Output the (X, Y) coordinate of the center of the cell containing the given text.  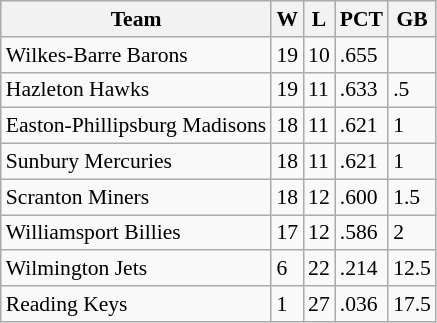
GB (412, 19)
2 (412, 233)
.214 (362, 269)
Team (136, 19)
L (319, 19)
10 (319, 55)
12.5 (412, 269)
.600 (362, 197)
Wilkes-Barre Barons (136, 55)
Reading Keys (136, 304)
17.5 (412, 304)
6 (287, 269)
W (287, 19)
Williamsport Billies (136, 233)
.655 (362, 55)
Easton-Phillipsburg Madisons (136, 126)
.036 (362, 304)
Wilmington Jets (136, 269)
Hazleton Hawks (136, 90)
1.5 (412, 197)
Sunbury Mercuries (136, 162)
.633 (362, 90)
Scranton Miners (136, 197)
22 (319, 269)
27 (319, 304)
.586 (362, 233)
PCT (362, 19)
17 (287, 233)
.5 (412, 90)
